From the cell containing the given text, extract its center point as [x, y] coordinate. 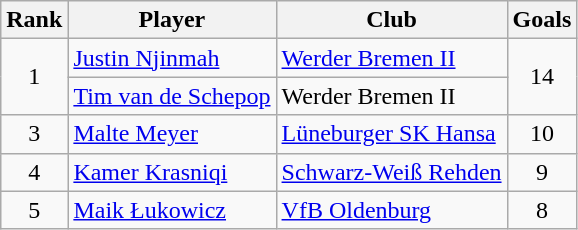
VfB Oldenburg [392, 210]
4 [34, 172]
8 [542, 210]
Tim van de Schepop [172, 96]
Kamer Krasniqi [172, 172]
Rank [34, 20]
Goals [542, 20]
9 [542, 172]
1 [34, 77]
Malte Meyer [172, 134]
10 [542, 134]
Lüneburger SK Hansa [392, 134]
Justin Njinmah [172, 58]
Player [172, 20]
Maik Łukowicz [172, 210]
14 [542, 77]
Club [392, 20]
5 [34, 210]
Schwarz-Weiß Rehden [392, 172]
3 [34, 134]
